For the text-containing cell, return its midpoint in (X, Y) coordinate format. 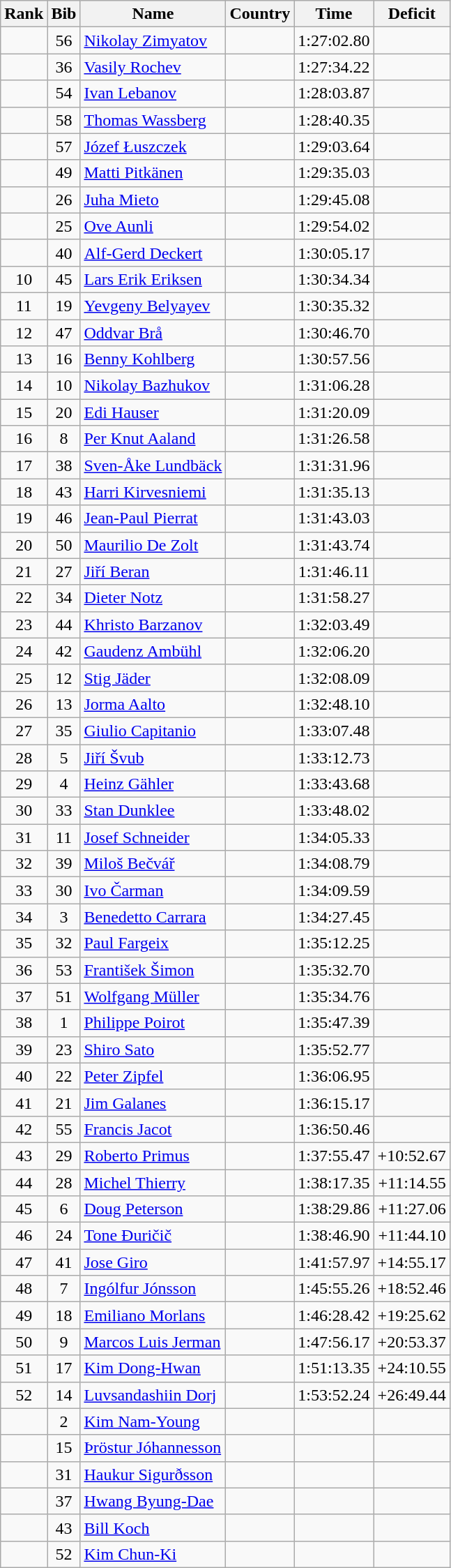
Peter Zipfel (153, 1076)
Dieter Notz (153, 598)
1:31:43.74 (334, 545)
Sven-Åke Lundbäck (153, 465)
+20:53.37 (411, 1342)
1:31:06.28 (334, 386)
1:38:46.90 (334, 1236)
1:34:05.33 (334, 837)
Juha Mieto (153, 200)
Shiro Sato (153, 1050)
+24:10.55 (411, 1368)
1:31:26.58 (334, 439)
1:31:35.13 (334, 492)
Rank (24, 14)
7 (64, 1289)
1:33:12.73 (334, 757)
Marcos Luis Jerman (153, 1342)
56 (64, 40)
Jorma Aalto (153, 704)
Doug Peterson (153, 1209)
1:53:52.24 (334, 1395)
1:41:57.97 (334, 1262)
1:31:58.27 (334, 598)
+14:55.17 (411, 1262)
1:35:12.25 (334, 943)
+11:27.06 (411, 1209)
Jose Giro (153, 1262)
48 (24, 1289)
Miloš Bečvář (153, 864)
1:38:17.35 (334, 1183)
1:51:13.35 (334, 1368)
1:28:03.87 (334, 94)
Name (153, 14)
Oddvar Brå (153, 333)
1:27:34.22 (334, 67)
Hwang Byung-Dae (153, 1501)
Harri Kirvesniemi (153, 492)
1:38:29.86 (334, 1209)
1:36:50.46 (334, 1129)
Jiří Švub (153, 757)
Ingólfur Jónsson (153, 1289)
1:33:48.02 (334, 811)
Jim Galanes (153, 1103)
1:30:34.34 (334, 279)
Roberto Primus (153, 1156)
1:46:28.42 (334, 1315)
+19:25.62 (411, 1315)
+10:52.67 (411, 1156)
Matti Pitkänen (153, 173)
Giulio Capitanio (153, 731)
8 (64, 439)
Paul Fargeix (153, 943)
1:30:05.17 (334, 253)
1:33:43.68 (334, 784)
Kim Nam-Young (153, 1421)
1 (64, 1023)
57 (64, 147)
Bib (64, 14)
Nikolay Bazhukov (153, 386)
1:35:52.77 (334, 1050)
4 (64, 784)
Józef Łuszczek (153, 147)
1:33:07.48 (334, 731)
1:35:32.70 (334, 970)
Stan Dunklee (153, 811)
Per Knut Aaland (153, 439)
2 (64, 1421)
1:32:03.49 (334, 625)
Ove Aunli (153, 226)
Maurilio De Zolt (153, 545)
Gaudenz Ambühl (153, 651)
1:35:34.76 (334, 996)
Tone Ðuričič (153, 1236)
1:32:06.20 (334, 651)
Benedetto Carrara (153, 917)
1:27:02.80 (334, 40)
Ivan Lebanov (153, 94)
Francis Jacot (153, 1129)
1:36:15.17 (334, 1103)
54 (64, 94)
1:30:57.56 (334, 359)
1:47:56.17 (334, 1342)
1:34:09.59 (334, 890)
Kim Chun-Ki (153, 1554)
1:31:43.03 (334, 518)
Kim Dong-Hwan (153, 1368)
1:32:08.09 (334, 678)
František Šimon (153, 970)
Time (334, 14)
Edi Hauser (153, 412)
1:30:35.32 (334, 306)
Nikolay Zimyatov (153, 40)
1:32:48.10 (334, 704)
6 (64, 1209)
+18:52.46 (411, 1289)
Thomas Wassberg (153, 120)
Emiliano Morlans (153, 1315)
Bill Koch (153, 1528)
1:37:55.47 (334, 1156)
55 (64, 1129)
Wolfgang Müller (153, 996)
3 (64, 917)
1:34:27.45 (334, 917)
1:30:46.70 (334, 333)
Deficit (411, 14)
1:29:54.02 (334, 226)
Khristo Barzanov (153, 625)
Michel Thierry (153, 1183)
9 (64, 1342)
53 (64, 970)
Alf-Gerd Deckert (153, 253)
1:29:03.64 (334, 147)
Lars Erik Eriksen (153, 279)
Haukur Sigurðsson (153, 1474)
Vasily Rochev (153, 67)
1:29:45.08 (334, 200)
Stig Jäder (153, 678)
Philippe Poirot (153, 1023)
Benny Kohlberg (153, 359)
Yevgeny Belyayev (153, 306)
1:31:46.11 (334, 572)
+11:14.55 (411, 1183)
1:34:08.79 (334, 864)
+26:49.44 (411, 1395)
5 (64, 757)
Ivo Čarman (153, 890)
1:31:20.09 (334, 412)
Þröstur Jóhannesson (153, 1448)
+11:44.10 (411, 1236)
Country (260, 14)
1:36:06.95 (334, 1076)
Heinz Gähler (153, 784)
1:28:40.35 (334, 120)
1:35:47.39 (334, 1023)
58 (64, 120)
Josef Schneider (153, 837)
1:45:55.26 (334, 1289)
Luvsandashiin Dorj (153, 1395)
1:29:35.03 (334, 173)
Jiří Beran (153, 572)
Jean-Paul Pierrat (153, 518)
1:31:31.96 (334, 465)
